Extract the [X, Y] coordinate from the center of the cell holding the provided text.  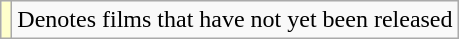
Denotes films that have not yet been released [235, 20]
